Detect which cell encompasses the target text, then output its [x, y] center coordinate. 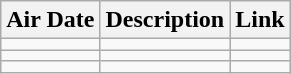
Description [165, 20]
Link [260, 20]
Air Date [50, 20]
